From the cell containing the given text, extract its center point as (X, Y) coordinate. 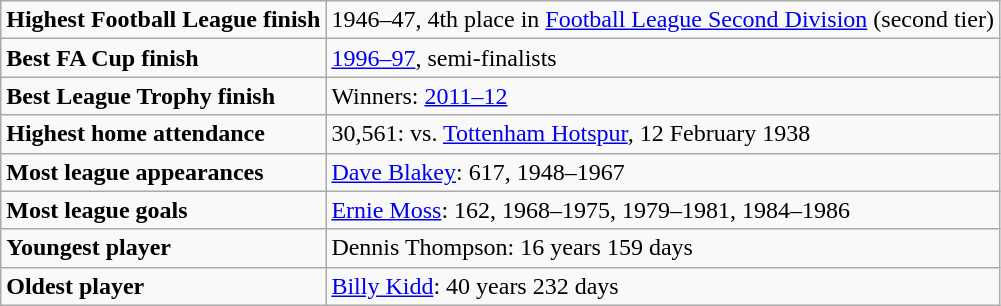
Ernie Moss: 162, 1968–1975, 1979–1981, 1984–1986 (663, 210)
Winners: 2011–12 (663, 96)
1946–47, 4th place in Football League Second Division (second tier) (663, 20)
1996–97, semi-finalists (663, 58)
Billy Kidd: 40 years 232 days (663, 286)
Best FA Cup finish (164, 58)
30,561: vs. Tottenham Hotspur, 12 February 1938 (663, 134)
Highest Football League finish (164, 20)
Oldest player (164, 286)
Most league goals (164, 210)
Youngest player (164, 248)
Highest home attendance (164, 134)
Dennis Thompson: 16 years 159 days (663, 248)
Dave Blakey: 617, 1948–1967 (663, 172)
Most league appearances (164, 172)
Best League Trophy finish (164, 96)
